Scan for the cell matching the given text and deliver its (X, Y) coordinate at center. 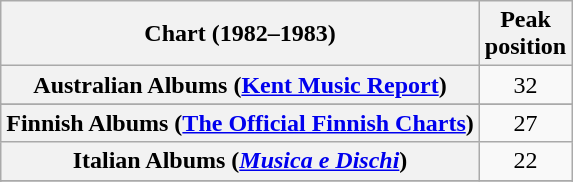
Italian Albums (Musica e Dischi) (240, 161)
27 (525, 123)
22 (525, 161)
Finnish Albums (The Official Finnish Charts) (240, 123)
Australian Albums (Kent Music Report) (240, 85)
Peakposition (525, 34)
Chart (1982–1983) (240, 34)
32 (525, 85)
